Detect which cell encompasses the target text, then output its (x, y) center coordinate. 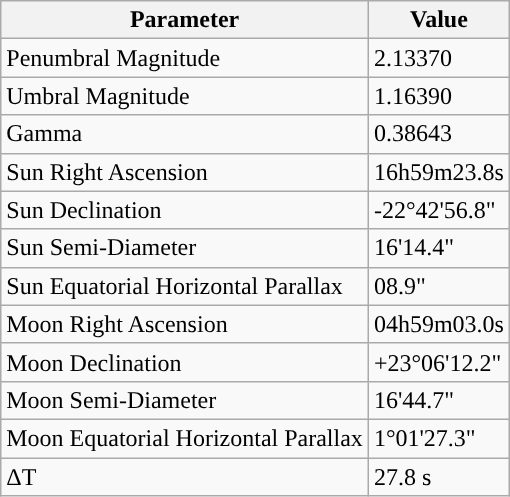
Moon Right Ascension (185, 324)
ΔT (185, 477)
Moon Declination (185, 362)
-22°42'56.8" (438, 210)
Value (438, 20)
Sun Semi-Diameter (185, 248)
Penumbral Magnitude (185, 58)
Gamma (185, 134)
16'44.7" (438, 400)
0.38643 (438, 134)
08.9" (438, 286)
Sun Equatorial Horizontal Parallax (185, 286)
1.16390 (438, 96)
04h59m03.0s (438, 324)
Moon Semi-Diameter (185, 400)
16'14.4" (438, 248)
27.8 s (438, 477)
Sun Right Ascension (185, 172)
Umbral Magnitude (185, 96)
16h59m23.8s (438, 172)
Parameter (185, 20)
Sun Declination (185, 210)
1°01'27.3" (438, 438)
2.13370 (438, 58)
Moon Equatorial Horizontal Parallax (185, 438)
+23°06'12.2" (438, 362)
